Provide the (X, Y) coordinate of the cell's center where the given text is located.  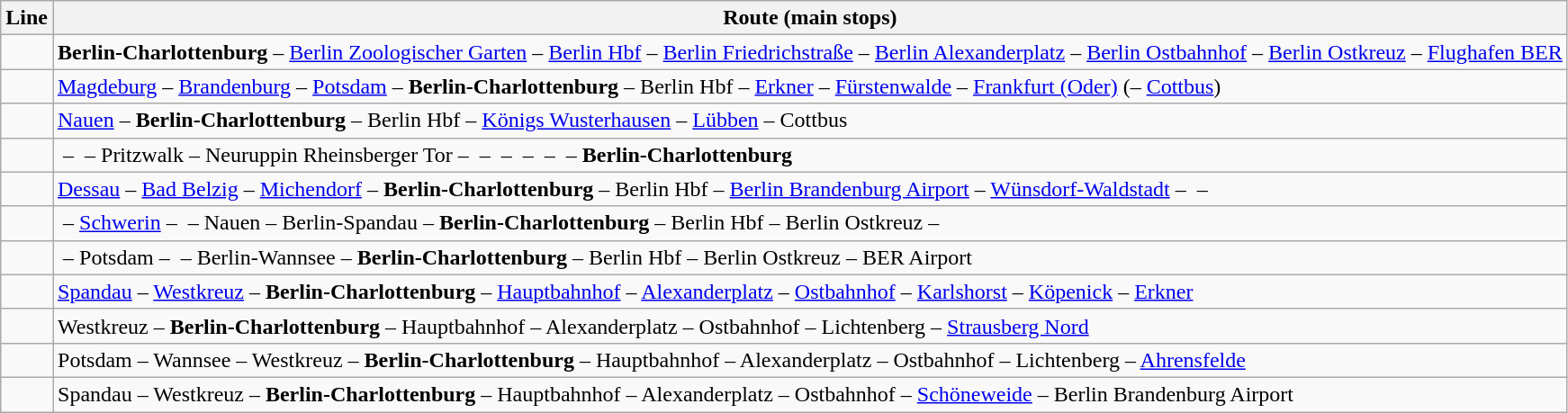
Line (27, 18)
Nauen – Berlin-Charlottenburg – Berlin Hbf – Königs Wusterhausen – Lübben – Cottbus (810, 121)
Dessau – Bad Belzig – Michendorf – Berlin-Charlottenburg – Berlin Hbf – Berlin Brandenburg Airport – Wünsdorf-Waldstadt – – (810, 189)
Potsdam – Wannsee – Westkreuz – Berlin-Charlottenburg – Hauptbahnhof – Alexanderplatz – Ostbahnhof – Lichtenberg – Ahrensfelde (810, 360)
Magdeburg – Brandenburg – Potsdam – Berlin-Charlottenburg – Berlin Hbf – Erkner – Fürstenwalde – Frankfurt (Oder) (– Cottbus) (810, 86)
Spandau – Westkreuz – Berlin-Charlottenburg – Hauptbahnhof – Alexanderplatz – Ostbahnhof – Karlshorst – Köpenick – Erkner (810, 292)
Westkreuz – Berlin-Charlottenburg – Hauptbahnhof – Alexanderplatz – Ostbahnhof – Lichtenberg – Strausberg Nord (810, 326)
– – Pritzwalk – Neuruppin Rheinsberger Tor – – – – – – Berlin-Charlottenburg (810, 155)
– Potsdam – – Berlin-Wannsee – Berlin-Charlottenburg – Berlin Hbf – Berlin Ostkreuz – BER Airport (810, 257)
– Schwerin – – Nauen – Berlin-Spandau – Berlin-Charlottenburg – Berlin Hbf – Berlin Ostkreuz – (810, 223)
Route (main stops) (810, 18)
Spandau – Westkreuz – Berlin-Charlottenburg – Hauptbahnhof – Alexanderplatz – Ostbahnhof – Schöneweide – Berlin Brandenburg Airport (810, 394)
